For the text-containing cell, return its midpoint in (X, Y) coordinate format. 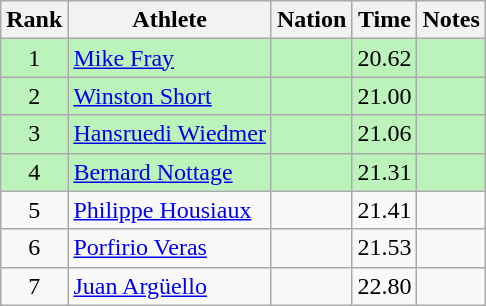
Rank (34, 20)
20.62 (384, 58)
1 (34, 58)
21.53 (384, 248)
Bernard Nottage (170, 172)
Winston Short (170, 96)
Nation (311, 20)
21.06 (384, 134)
Notes (451, 20)
Porfirio Veras (170, 248)
21.41 (384, 210)
Time (384, 20)
Mike Fray (170, 58)
6 (34, 248)
3 (34, 134)
22.80 (384, 286)
2 (34, 96)
21.00 (384, 96)
5 (34, 210)
21.31 (384, 172)
4 (34, 172)
Athlete (170, 20)
Hansruedi Wiedmer (170, 134)
Juan Argüello (170, 286)
Philippe Housiaux (170, 210)
7 (34, 286)
